Locate the cell with the specified text and output its [X, Y] center coordinate. 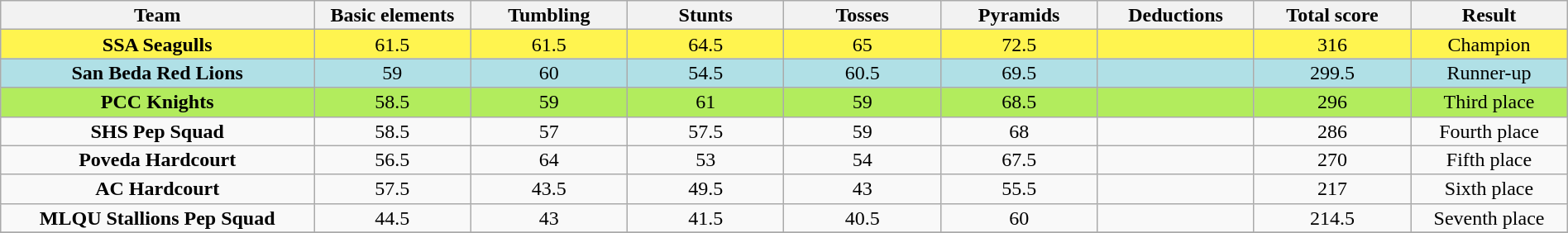
43.5 [549, 188]
217 [1331, 188]
49.5 [706, 188]
San Beda Red Lions [157, 73]
Third place [1489, 102]
Fourth place [1489, 131]
68.5 [1019, 102]
Runner-up [1489, 73]
72.5 [1019, 45]
Seventh place [1489, 218]
40.5 [862, 218]
299.5 [1331, 73]
MLQU Stallions Pep Squad [157, 218]
Result [1489, 15]
65 [862, 45]
54 [862, 160]
60.5 [862, 73]
316 [1331, 45]
57 [549, 131]
69.5 [1019, 73]
Tosses [862, 15]
Champion [1489, 45]
AC Hardcourt [157, 188]
Team [157, 15]
296 [1331, 102]
54.5 [706, 73]
Total score [1331, 15]
SSA Seagulls [157, 45]
67.5 [1019, 160]
Fifth place [1489, 160]
44.5 [392, 218]
Poveda Hardcourt [157, 160]
64.5 [706, 45]
68 [1019, 131]
Pyramids [1019, 15]
286 [1331, 131]
270 [1331, 160]
Stunts [706, 15]
Sixth place [1489, 188]
53 [706, 160]
61 [706, 102]
41.5 [706, 218]
Deductions [1176, 15]
64 [549, 160]
55.5 [1019, 188]
56.5 [392, 160]
214.5 [1331, 218]
Tumbling [549, 15]
SHS Pep Squad [157, 131]
PCC Knights [157, 102]
Basic elements [392, 15]
